Scan for the cell matching the given text and deliver its (X, Y) coordinate at center. 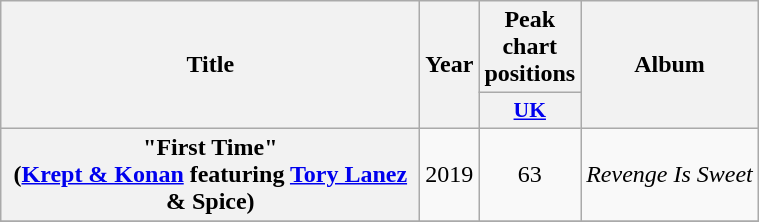
Title (210, 65)
Revenge Is Sweet (670, 174)
"First Time"(Krept & Konan featuring Tory Lanez & Spice) (210, 174)
Peak chart positions (530, 47)
Year (450, 65)
2019 (450, 174)
Album (670, 65)
63 (530, 174)
UK (530, 111)
